Return [X, Y] of the center of cell containing provided text 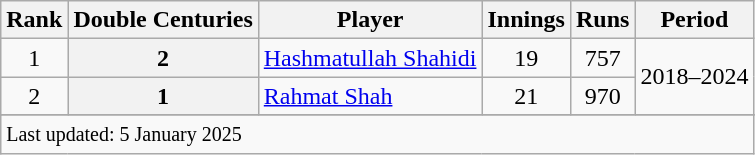
Rahmat Shah [370, 96]
21 [526, 96]
970 [602, 96]
Rank [34, 20]
2018–2024 [694, 77]
Double Centuries [163, 20]
Period [694, 20]
Runs [602, 20]
Innings [526, 20]
19 [526, 58]
Last updated: 5 January 2025 [378, 134]
Hashmatullah Shahidi [370, 58]
757 [602, 58]
Player [370, 20]
